Capture the cell that displays the provided text and extract its (x, y) central coordinate. 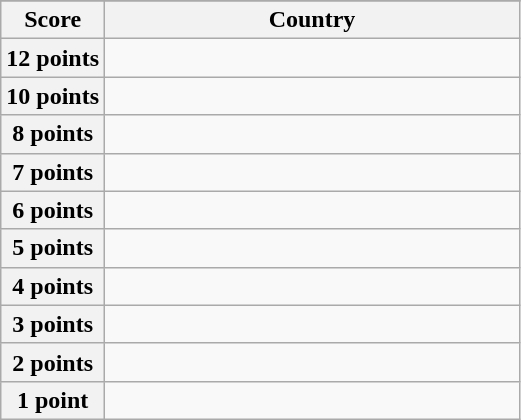
5 points (53, 248)
Country (312, 20)
12 points (53, 58)
10 points (53, 96)
2 points (53, 362)
3 points (53, 324)
Score (53, 20)
7 points (53, 172)
1 point (53, 400)
8 points (53, 134)
6 points (53, 210)
4 points (53, 286)
